Pinpoint the cell where the given text exists, returning its (x, y) midpoint coordinate. 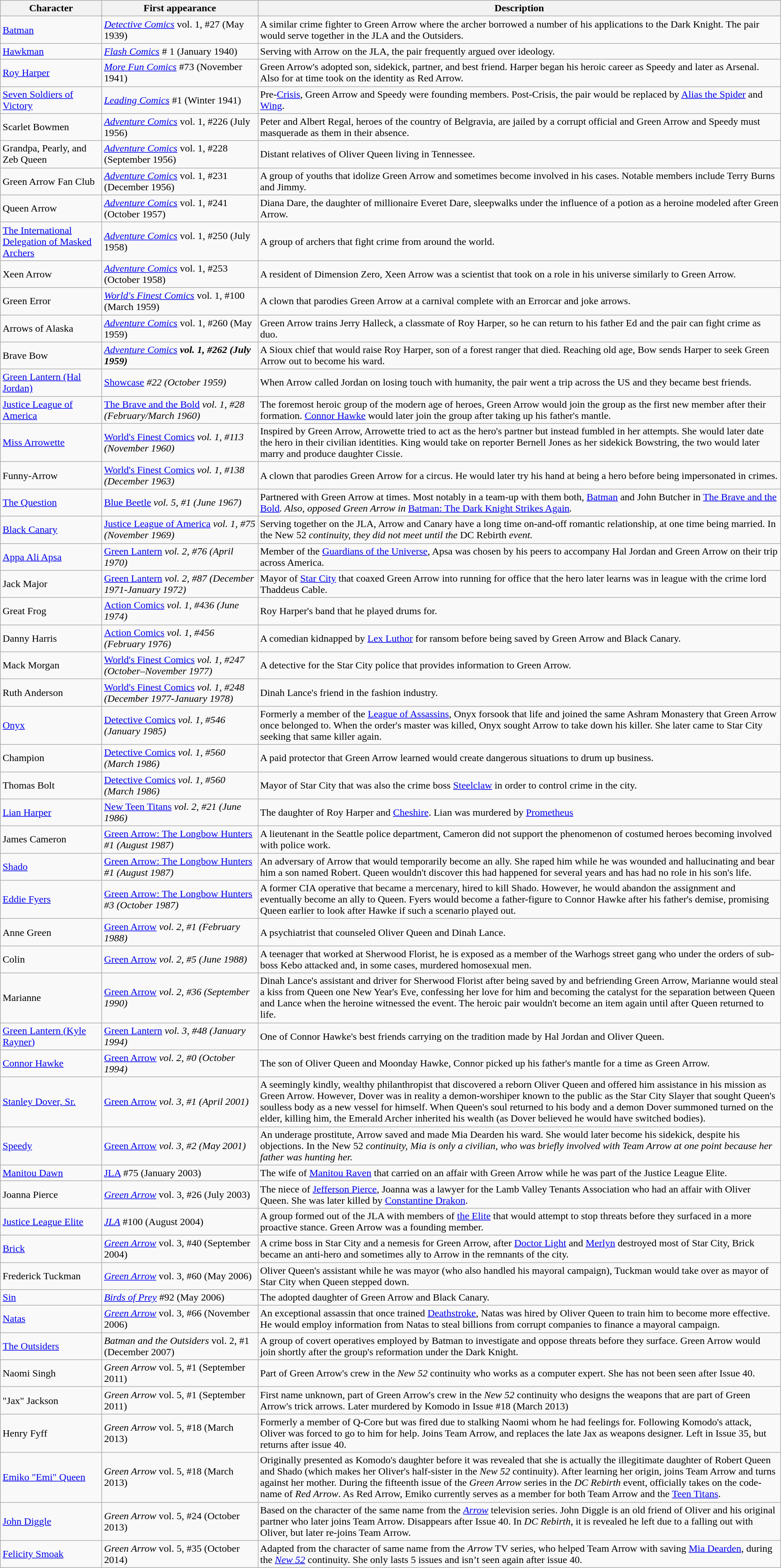
Stanley Dover, Sr. (51, 1102)
Flash Comics # 1 (January 1940) (180, 51)
Detective Comics vol. 1, #27 (May 1939) (180, 30)
A comedian kidnapped by Lex Luthor for ransom before being saved by Green Arrow and Black Canary. (519, 638)
Birds of Prey #92 (May 2006) (180, 1298)
Green Lantern (Kyle Rayner) (51, 1036)
JLA #100 (August 2004) (180, 1222)
Green Lantern vol. 3, #48 (January 1994) (180, 1036)
Blue Beetle vol. 5, #1 (June 1967) (180, 502)
Scarlet Bowmen (51, 127)
Xeen Arrow (51, 274)
Anne Green (51, 932)
Green Arrow vol. 2, #5 (June 1988) (180, 960)
Eddie Fyers (51, 900)
Champion (51, 758)
Jack Major (51, 584)
Arrows of Alaska (51, 328)
One of Connor Hawke's best friends carrying on the tradition made by Hal Jordan and Oliver Queen. (519, 1036)
World's Finest Comics vol. 1, #100 (March 1959) (180, 301)
Roy Harper's band that he played drums for. (519, 611)
Distant relatives of Oliver Queen living in Tennessee. (519, 154)
A lieutenant in the Seattle police department, Cameron did not support the phenomenon of costumed heroes becoming involved with police work. (519, 839)
Showcase #22 (October 1959) (180, 383)
Adventure Comics vol. 1, #262 (July 1959) (180, 355)
Batman and the Outsiders vol. 2, #1 (December 2007) (180, 1346)
Roy Harper (51, 73)
Green Arrow Fan Club (51, 181)
When Arrow called Jordan on losing touch with humanity, the pair went a trip across the US and they became best friends. (519, 383)
Queen Arrow (51, 209)
Miss Arrowette (51, 443)
Manitou Dawn (51, 1173)
A resident of Dimension Zero, Xeen Arrow was a scientist that took on a role in his universe similarly to Green Arrow. (519, 274)
A clown that parodies Green Arrow for a circus. He would later try his hand at being a hero before being impersonated in crimes. (519, 476)
Justice League of America (51, 410)
Green Lantern vol. 2, #76 (April 1970) (180, 557)
The daughter of Roy Harper and Cheshire. Lian was murdered by Prometheus (519, 813)
Detective Comics vol. 1, #546 (January 1985) (180, 725)
Adventure Comics vol. 1, #228 (September 1956) (180, 154)
The Outsiders (51, 1346)
Danny Harris (51, 638)
Green Arrow trains Jerry Halleck, a classmate of Roy Harper, so he can return to his father Ed and the pair can fight crime as duo. (519, 328)
Green Lantern (Hal Jordan) (51, 383)
Green Error (51, 301)
Seven Soldiers of Victory (51, 100)
World's Finest Comics vol. 1, #113 (November 1960) (180, 443)
Batman (51, 30)
Green Arrow vol. 2, #0 (October 1994) (180, 1063)
Colin (51, 960)
Lian Harper (51, 813)
Green Arrow vol. 2, #36 (September 1990) (180, 998)
The son of Oliver Queen and Moonday Hawke, Connor picked up his father's mantle for a time as Green Arrow. (519, 1063)
Dinah Lance's friend in the fashion industry. (519, 693)
Green Arrow vol. 3, #26 (July 2003) (180, 1194)
The International Delegation of Masked Archers (51, 241)
Mayor of Star City that coaxed Green Arrow into running for office that the hero later learns was in league with the crime lord Thaddeus Cable. (519, 584)
John Diggle (51, 1521)
Natas (51, 1319)
A psychiatrist that counseled Oliver Queen and Dinah Lance. (519, 932)
Grandpa, Pearly, and Zeb Queen (51, 154)
James Cameron (51, 839)
Great Frog (51, 611)
World's Finest Comics vol. 1, #248 (December 1977-January 1978) (180, 693)
A paid protector that Green Arrow learned would create dangerous situations to drum up business. (519, 758)
Connor Hawke (51, 1063)
The Brave and the Bold vol. 1, #28 (February/March 1960) (180, 410)
The adopted daughter of Green Arrow and Black Canary. (519, 1298)
Brave Bow (51, 355)
Description (519, 8)
Adventure Comics vol. 1, #231 (December 1956) (180, 181)
Member of the Guardians of the Universe, Apsa was chosen by his peers to accompany Hal Jordan and Green Arrow on their trip across America. (519, 557)
Brick (51, 1248)
Green Arrow vol. 3, #2 (May 2001) (180, 1146)
More Fun Comics #73 (November 1941) (180, 73)
Green Arrow vol. 3, #66 (November 2006) (180, 1319)
Adventure Comics vol. 1, #260 (May 1959) (180, 328)
Adventure Comics vol. 1, #253 (October 1958) (180, 274)
Mayor of Star City that was also the crime boss Steelclaw in order to control crime in the city. (519, 785)
Joanna Pierce (51, 1194)
Black Canary (51, 530)
Green Lantern vol. 2, #87 (December 1971-January 1972) (180, 584)
Pre-Crisis, Green Arrow and Speedy were founding members. Post-Crisis, the pair would be replaced by Alias the Spider and Wing. (519, 100)
Character (51, 8)
World's Finest Comics vol. 1, #138 (December 1963) (180, 476)
Green Arrow vol. 2, #1 (February 1988) (180, 932)
Speedy (51, 1146)
The Question (51, 502)
A clown that parodies Green Arrow at a carnival complete with an Errorcar and joke arrows. (519, 301)
Ruth Anderson (51, 693)
Onyx (51, 725)
Adventure Comics vol. 1, #226 (July 1956) (180, 127)
Appa Ali Apsa (51, 557)
Hawkman (51, 51)
New Teen Titans vol. 2, #21 (June 1986) (180, 813)
Green Arrow: The Longbow Hunters #3 (October 1987) (180, 900)
Green Arrow vol. 5, #35 (October 2014) (180, 1554)
Green Arrow vol. 5, #24 (October 2013) (180, 1521)
Marianne (51, 998)
Green Arrow vol. 3, #1 (April 2001) (180, 1102)
The wife of Manitou Raven that carried on an affair with Green Arrow while he was part of the Justice League Elite. (519, 1173)
Serving with Arrow on the JLA, the pair frequently argued over ideology. (519, 51)
Shado (51, 867)
A group of archers that fight crime from around the world. (519, 241)
First appearance (180, 8)
JLA #75 (January 2003) (180, 1173)
Green Arrow vol. 3, #40 (September 2004) (180, 1248)
World's Finest Comics vol. 1, #247 (October–November 1977) (180, 665)
Thomas Bolt (51, 785)
Adventure Comics vol. 1, #241 (October 1957) (180, 209)
Naomi Singh (51, 1374)
Sin (51, 1298)
Justice League of America vol. 1, #75 (November 1969) (180, 530)
"Jax" Jackson (51, 1400)
Funny-Arrow (51, 476)
Action Comics vol. 1, #436 (June 1974) (180, 611)
Part of Green Arrow's crew in the New 52 continuity who works as a computer expert. She has not been seen after Issue 40. (519, 1374)
Adventure Comics vol. 1, #250 (July 1958) (180, 241)
Diana Dare, the daughter of millionaire Everet Dare, sleepwalks under the influence of a potion as a heroine modeled after Green Arrow. (519, 209)
Felicity Smoak (51, 1554)
Justice League Elite (51, 1222)
A group of youths that idolize Green Arrow and sometimes become involved in his cases. Notable members include Terry Burns and Jimmy. (519, 181)
Action Comics vol. 1, #456 (February 1976) (180, 638)
Leading Comics #1 (Winter 1941) (180, 100)
Green Arrow vol. 3, #60 (May 2006) (180, 1276)
Frederick Tuckman (51, 1276)
Mack Morgan (51, 665)
Emiko "Emi" Queen (51, 1477)
A detective for the Star City police that provides information to Green Arrow. (519, 665)
Henry Fyff (51, 1433)
